Find where the given text appears and provide that cell's center as (x, y) coordinate. 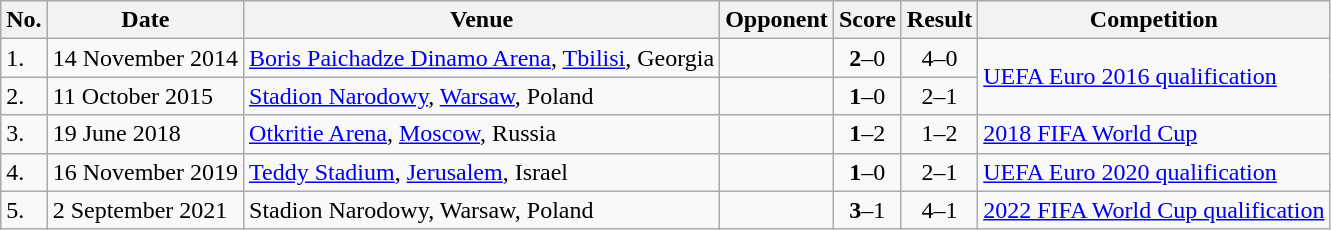
4. (24, 172)
Date (145, 20)
UEFA Euro 2020 qualification (1154, 172)
No. (24, 20)
2 September 2021 (145, 210)
2. (24, 96)
UEFA Euro 2016 qualification (1154, 77)
2018 FIFA World Cup (1154, 134)
2022 FIFA World Cup qualification (1154, 210)
19 June 2018 (145, 134)
Opponent (777, 20)
1. (24, 58)
Result (939, 20)
3–1 (867, 210)
4–1 (939, 210)
2–0 (867, 58)
11 October 2015 (145, 96)
Teddy Stadium, Jerusalem, Israel (482, 172)
16 November 2019 (145, 172)
5. (24, 210)
3. (24, 134)
Score (867, 20)
Venue (482, 20)
4–0 (939, 58)
14 November 2014 (145, 58)
Boris Paichadze Dinamo Arena, Tbilisi, Georgia (482, 58)
Otkritie Arena, Moscow, Russia (482, 134)
Competition (1154, 20)
